Return (x, y) of the center of cell containing provided text 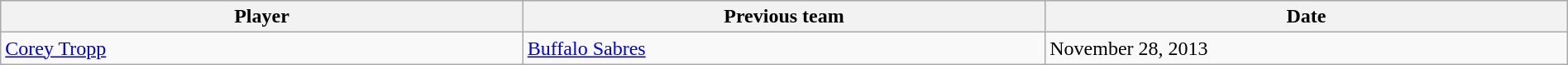
Corey Tropp (262, 48)
Buffalo Sabres (784, 48)
Player (262, 17)
Date (1307, 17)
Previous team (784, 17)
November 28, 2013 (1307, 48)
